Search for the cell housing the specified text and yield its [X, Y] center coordinate. 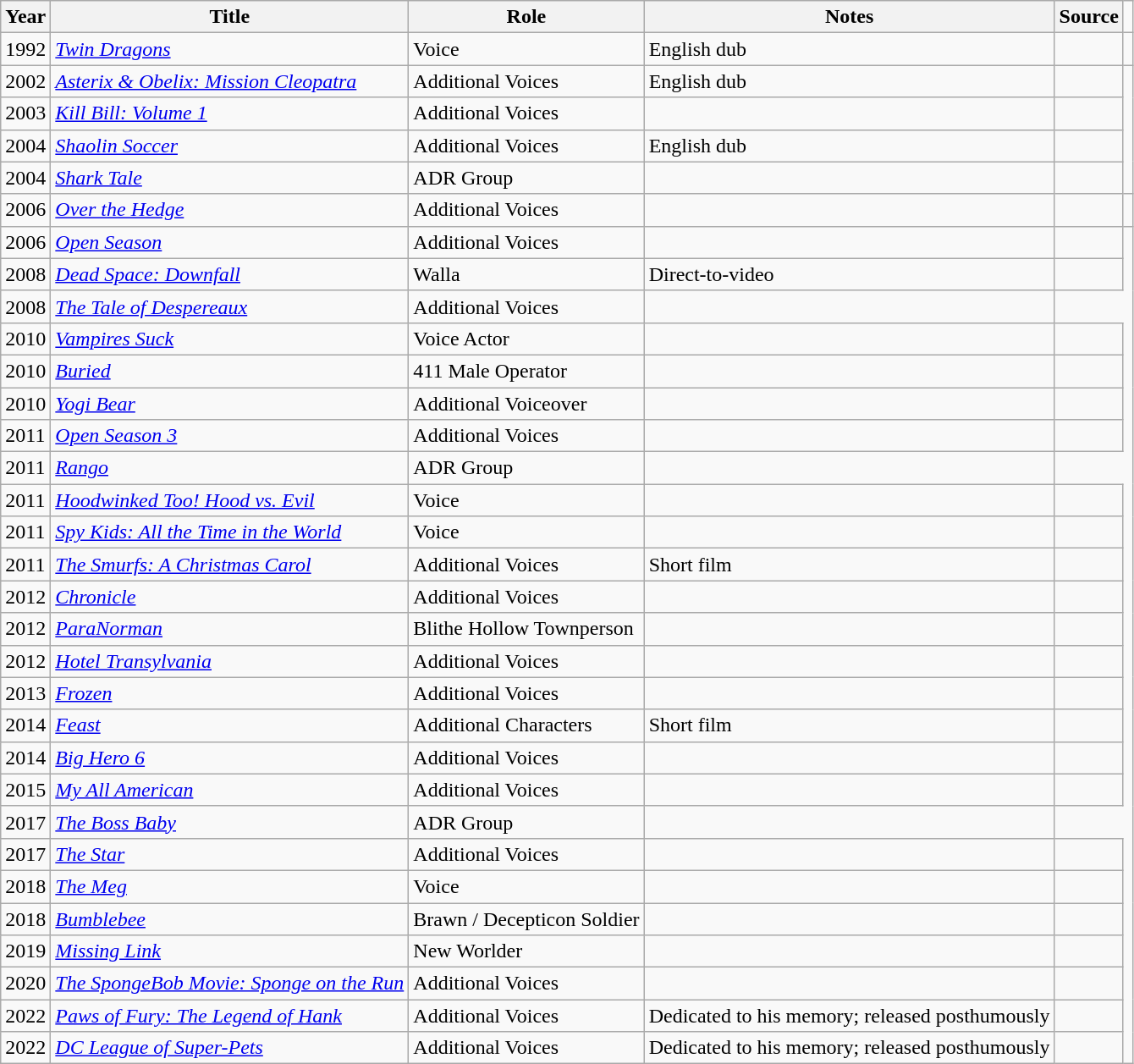
2002 [25, 81]
Year [25, 17]
Open Season [230, 242]
Chronicle [230, 597]
Vampires Suck [230, 339]
Hotel Transylvania [230, 661]
2020 [25, 984]
Spy Kids: All the Time in the World [230, 532]
Over the Hedge [230, 210]
The SpongeBob Movie: Sponge on the Run [230, 984]
ParaNorman [230, 629]
2015 [25, 790]
Walla [526, 274]
Direct-to-video [850, 274]
2013 [25, 693]
Asterix & Obelix: Mission Cleopatra [230, 81]
Title [230, 17]
The Tale of Despereaux [230, 306]
411 Male Operator [526, 371]
Big Hero 6 [230, 758]
Role [526, 17]
Source [1088, 17]
Kill Bill: Volume 1 [230, 113]
Twin Dragons [230, 49]
Shark Tale [230, 178]
1992 [25, 49]
2019 [25, 951]
Notes [850, 17]
The Smurfs: A Christmas Carol [230, 565]
Rango [230, 468]
Feast [230, 725]
Bumblebee [230, 918]
DC League of Super-Pets [230, 1048]
Voice Actor [526, 339]
The Star [230, 854]
Shaolin Soccer [230, 146]
Hoodwinked Too! Hood vs. Evil [230, 500]
Additional Voiceover [526, 404]
Paws of Fury: The Legend of Hank [230, 1016]
Yogi Bear [230, 404]
2003 [25, 113]
The Meg [230, 886]
Open Season 3 [230, 436]
Frozen [230, 693]
Blithe Hollow Townperson [526, 629]
Brawn / Decepticon Soldier [526, 918]
My All American [230, 790]
The Boss Baby [230, 822]
Missing Link [230, 951]
New Worlder [526, 951]
Buried [230, 371]
Dead Space: Downfall [230, 274]
Additional Characters [526, 725]
